Determine the (x, y) coordinate at the center of the cell enclosing the given text.  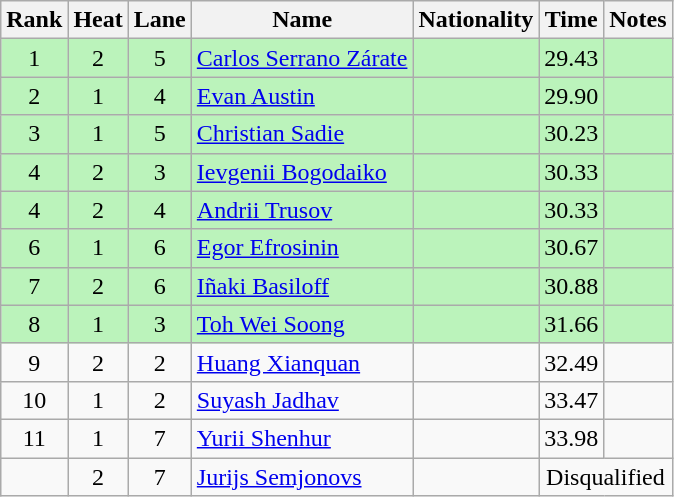
Time (572, 20)
30.67 (572, 248)
Toh Wei Soong (302, 324)
Egor Efrosinin (302, 248)
Evan Austin (302, 96)
Name (302, 20)
Ievgenii Bogodaiko (302, 172)
Notes (638, 20)
Carlos Serrano Zárate (302, 58)
11 (34, 438)
Jurijs Semjonovs (302, 477)
Heat (98, 20)
Andrii Trusov (302, 210)
32.49 (572, 362)
Lane (160, 20)
33.47 (572, 400)
30.23 (572, 134)
Christian Sadie (302, 134)
33.98 (572, 438)
Rank (34, 20)
9 (34, 362)
Iñaki Basiloff (302, 286)
10 (34, 400)
Nationality (476, 20)
Yurii Shenhur (302, 438)
29.90 (572, 96)
29.43 (572, 58)
30.88 (572, 286)
Suyash Jadhav (302, 400)
8 (34, 324)
Disqualified (606, 477)
Huang Xianquan (302, 362)
31.66 (572, 324)
